Detect which cell encompasses the target text, then output its [X, Y] center coordinate. 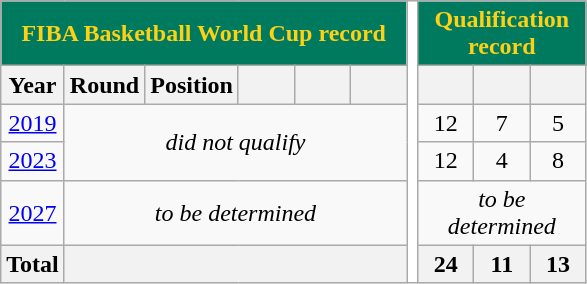
24 [446, 264]
Position [192, 85]
11 [502, 264]
13 [558, 264]
2023 [33, 161]
Year [33, 85]
Qualification record [502, 34]
Total [33, 264]
4 [502, 161]
Round [104, 85]
did not qualify [235, 142]
5 [558, 123]
8 [558, 161]
FIBA Basketball World Cup record [204, 34]
2019 [33, 123]
2027 [33, 212]
7 [502, 123]
